Search for the cell housing the specified text and yield its [x, y] center coordinate. 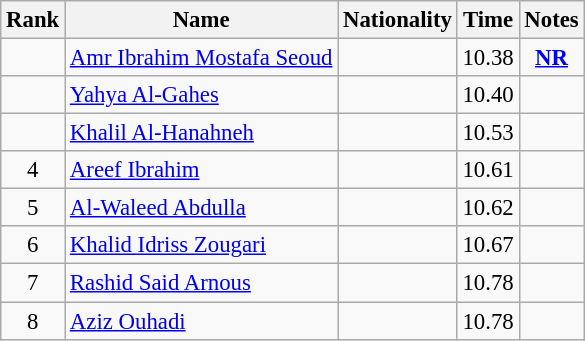
Khalil Al-Hanahneh [202, 133]
5 [33, 208]
Amr Ibrahim Mostafa Seoud [202, 58]
Yahya Al-Gahes [202, 95]
Name [202, 20]
4 [33, 170]
Rank [33, 20]
Notes [552, 20]
Al-Waleed Abdulla [202, 208]
8 [33, 321]
10.40 [488, 95]
Aziz Ouhadi [202, 321]
Khalid Idriss Zougari [202, 245]
7 [33, 283]
10.67 [488, 245]
10.62 [488, 208]
10.38 [488, 58]
6 [33, 245]
Rashid Said Arnous [202, 283]
10.61 [488, 170]
NR [552, 58]
Areef Ibrahim [202, 170]
10.53 [488, 133]
Nationality [398, 20]
Time [488, 20]
